Provide the (X, Y) coordinate of the cell's center where the given text is located.  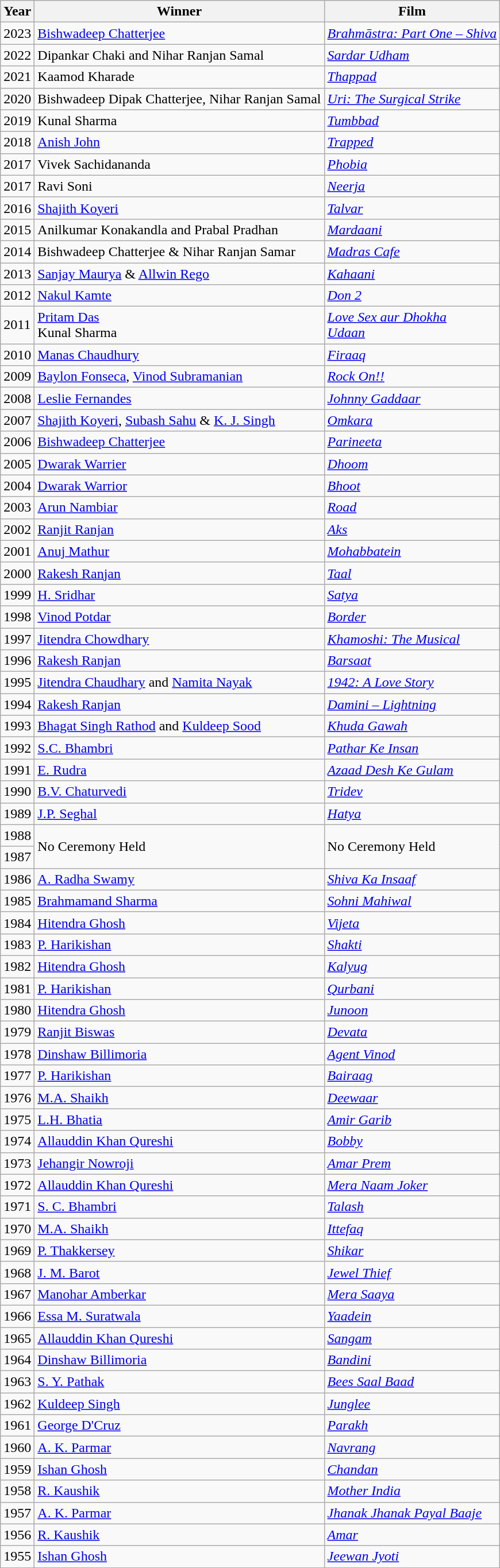
Shikar (412, 1250)
Satya (412, 595)
Anilkumar Konakandla and Prabal Pradhan (179, 230)
Pathar Ke Insan (412, 748)
Rock On!! (412, 377)
1957 (17, 1513)
1972 (17, 1185)
Tumbbad (412, 121)
Kunal Sharma (179, 121)
Essa M. Suratwala (179, 1316)
1980 (17, 1011)
Nakul Kamte (179, 296)
Bobby (412, 1141)
Trapped (412, 142)
Taal (412, 573)
Kaamod Kharade (179, 77)
2000 (17, 573)
Don 2 (412, 296)
Pritam DasKunal Sharma (179, 325)
1995 (17, 683)
2004 (17, 486)
Bishwadeep Chatterjee & Nihar Ranjan Samar (179, 251)
1962 (17, 1404)
Film (412, 11)
Baylon Fonseca, Vinod Subramanian (179, 377)
2013 (17, 274)
Manohar Amberkar (179, 1294)
J.P. Seghal (179, 814)
2003 (17, 508)
Mera Naam Joker (412, 1185)
1959 (17, 1469)
1990 (17, 792)
Mera Saaya (412, 1294)
Sanjay Maurya & Allwin Rego (179, 274)
2022 (17, 55)
Sardar Udham (412, 55)
Bees Saal Baad (412, 1382)
Phobia (412, 164)
Sohni Mahiwal (412, 901)
Amar (412, 1535)
Parakh (412, 1426)
1982 (17, 966)
Bandini (412, 1360)
2005 (17, 464)
1999 (17, 595)
Devata (412, 1032)
Border (412, 617)
2001 (17, 551)
Winner (179, 11)
Kalyug (412, 966)
1998 (17, 617)
Dhoom (412, 464)
Qurbani (412, 988)
Talvar (412, 208)
2008 (17, 398)
Jitendra Chaudhary and Namita Nayak (179, 683)
Love Sex aur DhokhaUdaan (412, 325)
Bairaag (412, 1076)
2014 (17, 251)
1968 (17, 1272)
Talash (412, 1207)
2007 (17, 420)
1985 (17, 901)
Anish John (179, 142)
Brahmāstra: Part One – Shiva (412, 33)
Bishwadeep Dipak Chatterjee, Nihar Ranjan Samal (179, 99)
Ittefaq (412, 1229)
Neerja (412, 186)
2002 (17, 529)
1981 (17, 988)
Aks (412, 529)
1960 (17, 1447)
1977 (17, 1076)
1993 (17, 726)
Brahmamand Sharma (179, 901)
Johnny Gaddaar (412, 398)
Deewaar (412, 1098)
1978 (17, 1054)
2009 (17, 377)
Barsaat (412, 661)
Ranjit Ranjan (179, 529)
1979 (17, 1032)
Khamoshi: The Musical (412, 639)
2020 (17, 99)
Road (412, 508)
Dwarak Warrior (179, 486)
Mohabbatein (412, 551)
1991 (17, 770)
Azaad Desh Ke Gulam (412, 770)
Manas Chaudhury (179, 355)
S. Y. Pathak (179, 1382)
George D'Cruz (179, 1426)
Omkara (412, 420)
L.H. Bhatia (179, 1120)
Vinod Potdar (179, 617)
2016 (17, 208)
Vijeta (412, 923)
2019 (17, 121)
2021 (17, 77)
Arun Nambiar (179, 508)
Shajith Koyeri (179, 208)
Damini – Lightning (412, 704)
2023 (17, 33)
1992 (17, 748)
Jeewan Jyoti (412, 1557)
Chandan (412, 1469)
Kuldeep Singh (179, 1404)
1966 (17, 1316)
1963 (17, 1382)
S. C. Bhambri (179, 1207)
Yaadein (412, 1316)
Junglee (412, 1404)
1971 (17, 1207)
Ravi Soni (179, 186)
1974 (17, 1141)
Firaaq (412, 355)
Vivek Sachidananda (179, 164)
Dipankar Chaki and Nihar Ranjan Samal (179, 55)
E. Rudra (179, 770)
Ranjit Biswas (179, 1032)
Khuda Gawah (412, 726)
Agent Vinod (412, 1054)
1958 (17, 1491)
Jhanak Jhanak Payal Baaje (412, 1513)
1989 (17, 814)
Mardaani (412, 230)
1994 (17, 704)
1964 (17, 1360)
1969 (17, 1250)
1956 (17, 1535)
Navrang (412, 1447)
1987 (17, 857)
1965 (17, 1338)
Uri: The Surgical Strike (412, 99)
1983 (17, 944)
Thappad (412, 77)
S.C. Bhambri (179, 748)
Shajith Koyeri, Subash Sahu & K. J. Singh (179, 420)
1961 (17, 1426)
A. Radha Swamy (179, 879)
Shiva Ka Insaaf (412, 879)
1970 (17, 1229)
2012 (17, 296)
1988 (17, 835)
Madras Cafe (412, 251)
1967 (17, 1294)
Mother India (412, 1491)
B.V. Chaturvedi (179, 792)
Anuj Mathur (179, 551)
Sangam (412, 1338)
Leslie Fernandes (179, 398)
1986 (17, 879)
Jitendra Chowdhary (179, 639)
Shakti (412, 944)
Jewel Thief (412, 1272)
1996 (17, 661)
1984 (17, 923)
1975 (17, 1120)
1942: A Love Story (412, 683)
1973 (17, 1163)
2018 (17, 142)
Dwarak Warrier (179, 464)
Junoon (412, 1011)
2015 (17, 230)
Hatya (412, 814)
Amar Prem (412, 1163)
Jehangir Nowroji (179, 1163)
Amir Garib (412, 1120)
Bhagat Singh Rathod and Kuldeep Sood (179, 726)
1976 (17, 1098)
2006 (17, 442)
P. Thakkersey (179, 1250)
1997 (17, 639)
H. Sridhar (179, 595)
Year (17, 11)
Kahaani (412, 274)
1955 (17, 1557)
2010 (17, 355)
2011 (17, 325)
Tridev (412, 792)
Bhoot (412, 486)
Parineeta (412, 442)
J. M. Barot (179, 1272)
